Scan for the cell matching the given text and deliver its [x, y] coordinate at center. 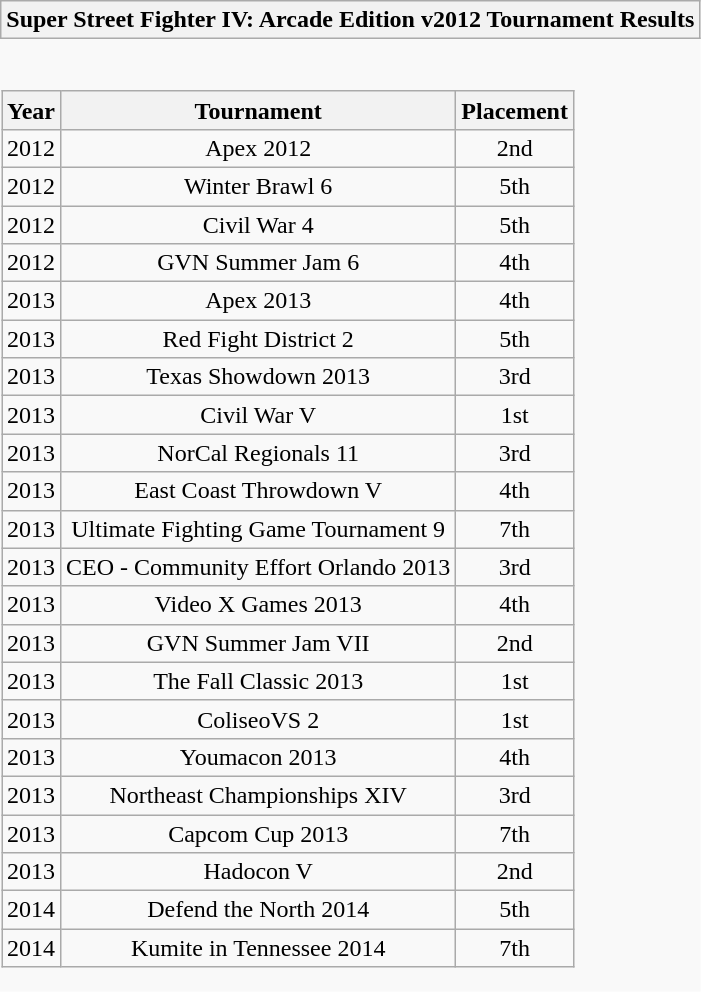
East Coast Throwdown V [258, 491]
Capcom Cup 2013 [258, 833]
Texas Showdown 2013 [258, 377]
Super Street Fighter IV: Arcade Edition v2012 Tournament Results [350, 20]
GVN Summer Jam VII [258, 643]
CEO - Community Effort Orlando 2013 [258, 567]
Kumite in Tennessee 2014 [258, 948]
Youmacon 2013 [258, 757]
The Fall Classic 2013 [258, 681]
ColiseoVS 2 [258, 719]
Apex 2013 [258, 301]
Civil War 4 [258, 225]
Video X Games 2013 [258, 605]
Red Fight District 2 [258, 339]
Placement [515, 110]
Winter Brawl 6 [258, 186]
Ultimate Fighting Game Tournament 9 [258, 529]
Tournament [258, 110]
Northeast Championships XIV [258, 795]
Year [32, 110]
Hadocon V [258, 872]
GVN Summer Jam 6 [258, 263]
Apex 2012 [258, 148]
Civil War V [258, 415]
Defend the North 2014 [258, 910]
NorCal Regionals 11 [258, 453]
